For the text-containing cell, return its midpoint in [x, y] coordinate format. 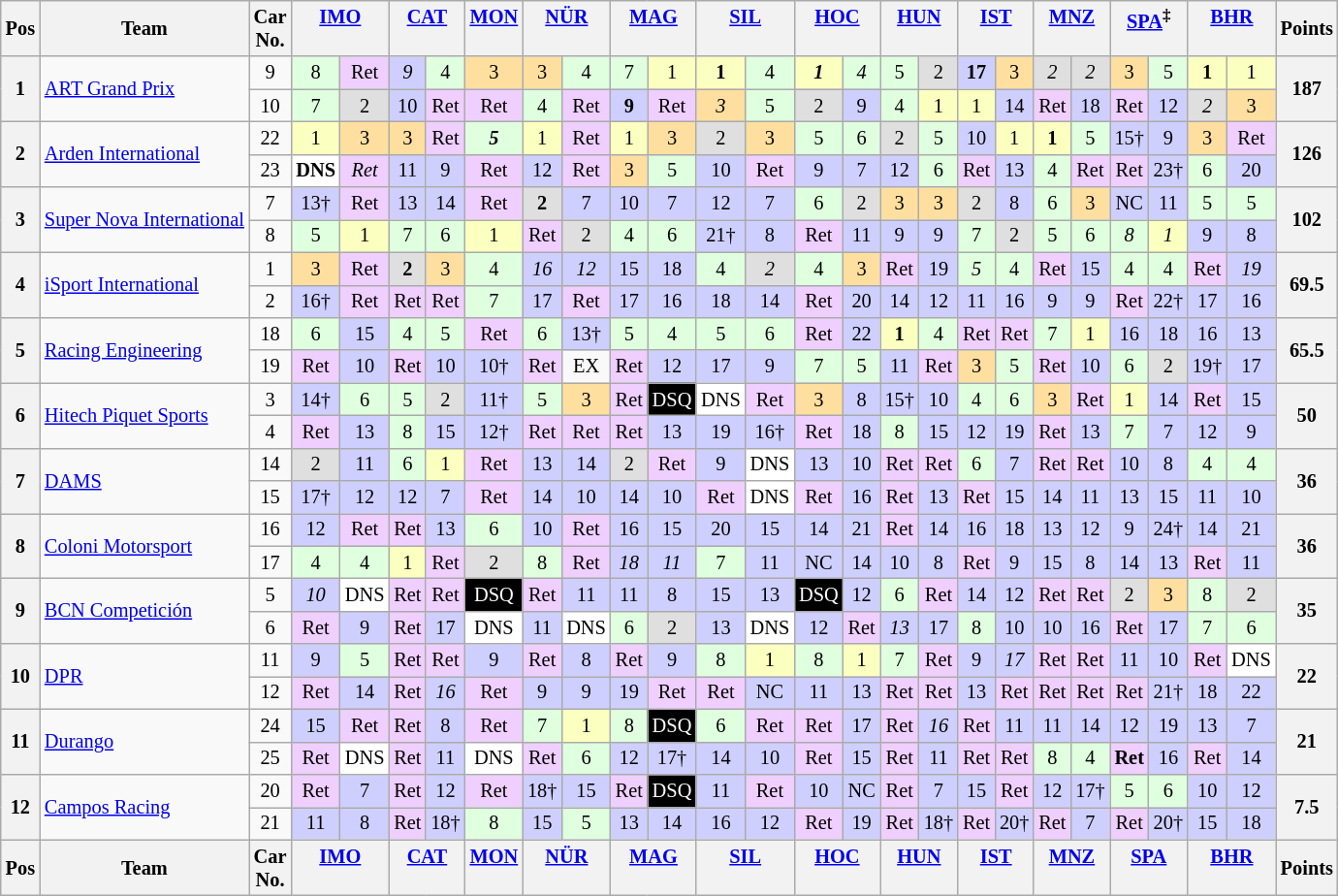
Arden International [144, 153]
iSport International [144, 285]
35 [1307, 611]
Racing Engineering [144, 349]
14† [315, 400]
DAMS [144, 481]
65.5 [1307, 349]
102 [1307, 219]
SPA‡ [1149, 28]
Super Nova International [144, 219]
25 [271, 758]
Durango [144, 741]
BCN Competición [144, 611]
12† [494, 432]
50 [1307, 415]
Campos Racing [144, 807]
Hitech Piquet Sports [144, 415]
10† [494, 367]
SPA [1149, 868]
7.5 [1307, 807]
19† [1207, 367]
24† [1168, 529]
Coloni Motorsport [144, 545]
22† [1168, 302]
23 [271, 171]
EX [586, 367]
23† [1168, 171]
69.5 [1307, 285]
24 [271, 725]
11† [494, 400]
187 [1307, 89]
126 [1307, 153]
ART Grand Prix [144, 89]
DPR [144, 677]
